Output the [x, y] coordinate of the center of the cell containing the given text.  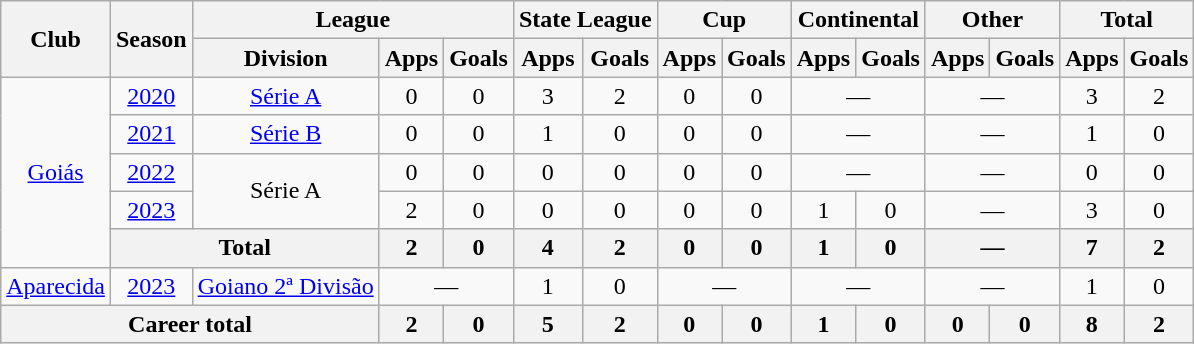
Other [992, 20]
7 [1092, 248]
Club [56, 39]
State League [585, 20]
Cup [724, 20]
2022 [151, 172]
Aparecida [56, 286]
Série B [286, 134]
League [352, 20]
Season [151, 39]
Continental [858, 20]
Goiano 2ª Divisão [286, 286]
Goiás [56, 172]
8 [1092, 324]
2020 [151, 96]
5 [548, 324]
4 [548, 248]
Division [286, 58]
Career total [190, 324]
2021 [151, 134]
